Determine the [X, Y] coordinate at the center of the cell enclosing the given text.  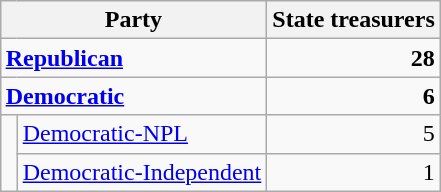
Republican [134, 58]
6 [354, 96]
Democratic-Independent [142, 172]
State treasurers [354, 20]
28 [354, 58]
5 [354, 134]
1 [354, 172]
Party [134, 20]
Democratic [134, 96]
Democratic-NPL [142, 134]
